Pinpoint the cell where the given text exists, returning its (x, y) midpoint coordinate. 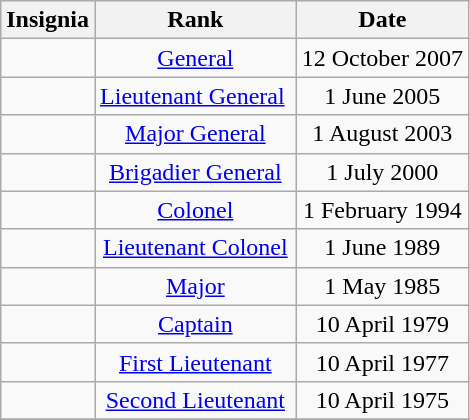
1 June 2005 (382, 96)
Major General (196, 134)
Major (196, 286)
Lieutenant General (196, 96)
Date (382, 20)
Second Lieutenant (196, 400)
1 February 1994 (382, 210)
10 April 1977 (382, 362)
Insignia (48, 20)
Rank (196, 20)
1 May 1985 (382, 286)
10 April 1979 (382, 324)
1 August 2003 (382, 134)
10 April 1975 (382, 400)
Captain (196, 324)
1 July 2000 (382, 172)
First Lieutenant (196, 362)
1 June 1989 (382, 248)
Brigadier General (196, 172)
Lieutenant Colonel (196, 248)
Colonel (196, 210)
12 October 2007 (382, 58)
General (196, 58)
